Detect which cell encompasses the target text, then output its (X, Y) center coordinate. 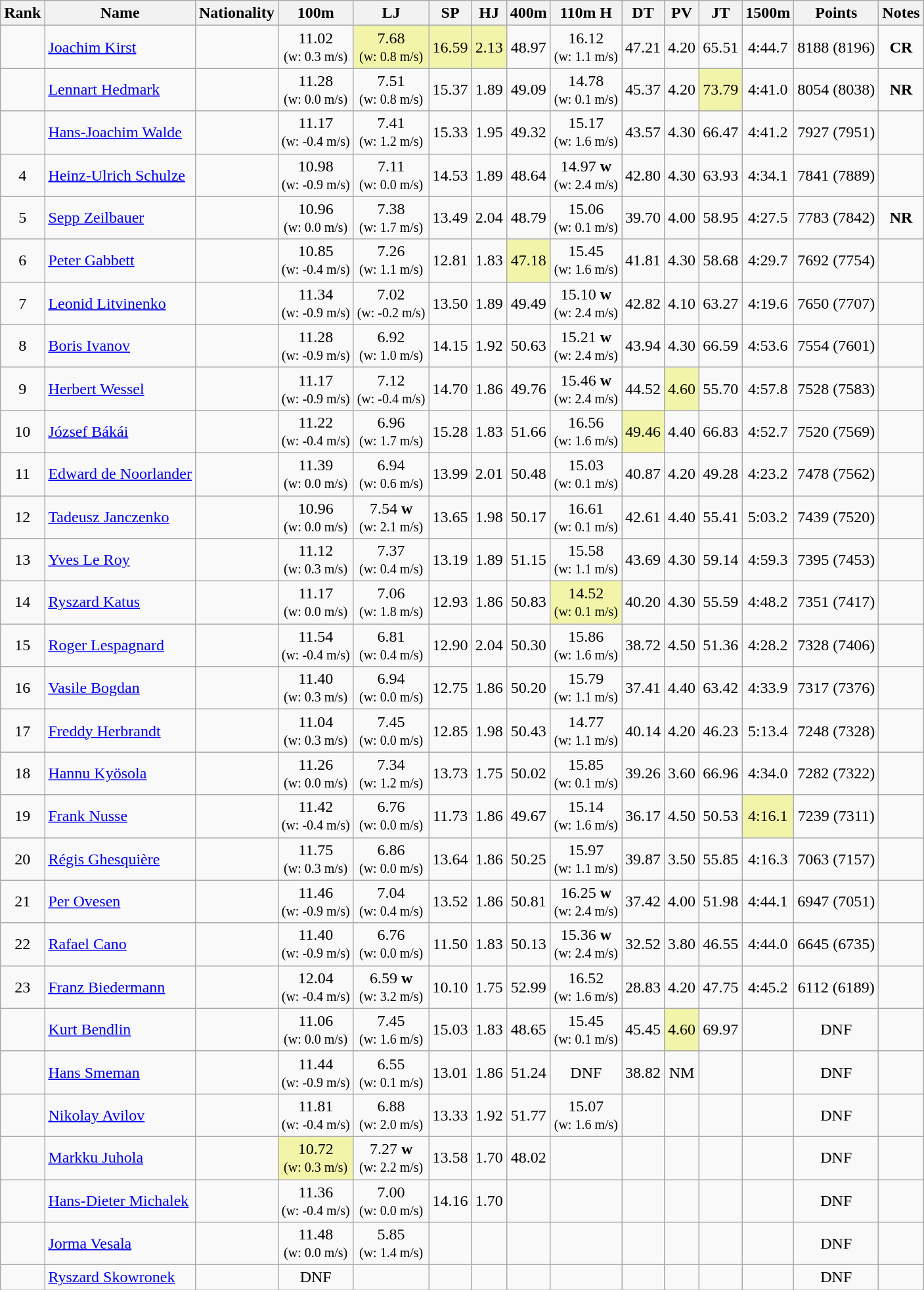
7.37(w: 0.4 m/s) (391, 560)
5:13.4 (768, 730)
Peter Gabbett (120, 260)
6947 (7051) (837, 901)
49.49 (528, 303)
63.93 (721, 175)
8188 (8196) (837, 47)
4:27.5 (768, 218)
CR (901, 47)
46.23 (721, 730)
2.01 (489, 474)
1500m (768, 13)
7.27 w(w: 2.2 m/s) (391, 1157)
49.09 (528, 89)
4:34.0 (768, 774)
55.85 (721, 859)
6645 (6735) (837, 945)
51.77 (528, 1115)
7.34(w: 1.2 m/s) (391, 774)
50.63 (528, 345)
15.07(w: 1.6 m/s) (586, 1115)
15.46 w(w: 2.4 m/s) (586, 389)
47.18 (528, 260)
Name (120, 13)
36.17 (642, 816)
7239 (7311) (837, 816)
15 (22, 645)
Nationality (236, 13)
14.70 (451, 389)
15.17(w: 1.6 m/s) (586, 133)
7.26(w: 1.1 m/s) (391, 260)
49.67 (528, 816)
11.40(w: 0.3 m/s) (315, 688)
13.49 (451, 218)
40.87 (642, 474)
7692 (7754) (837, 260)
11.12(w: 0.3 m/s) (315, 560)
37.41 (642, 688)
50.13 (528, 945)
7.45(w: 0.0 m/s) (391, 730)
4:34.1 (768, 175)
7.51(w: 0.8 m/s) (391, 89)
Notes (901, 13)
46.55 (721, 945)
23 (22, 987)
Rafael Cano (120, 945)
20 (22, 859)
59.14 (721, 560)
13.19 (451, 560)
7.54 w(w: 2.1 m/s) (391, 516)
48.97 (528, 47)
15.45(w: 1.6 m/s) (586, 260)
40.20 (642, 603)
3.60 (682, 774)
28.83 (642, 987)
16.59 (451, 47)
11.46(w: -0.9 m/s) (315, 901)
4:41.0 (768, 89)
Per Ovesen (120, 901)
11.36(w: -0.4 m/s) (315, 1201)
4 (22, 175)
3.50 (682, 859)
43.69 (642, 560)
11.17(w: -0.4 m/s) (315, 133)
7.02(w: -0.2 m/s) (391, 303)
7520 (7569) (837, 431)
15.36 w(w: 2.4 m/s) (586, 945)
7927 (7951) (837, 133)
7439 (7520) (837, 516)
51.98 (721, 901)
50.53 (721, 816)
SP (451, 13)
49.46 (642, 431)
11.28(w: -0.9 m/s) (315, 345)
8054 (8038) (837, 89)
13.01 (451, 1072)
14 (22, 603)
Roger Lespagnard (120, 645)
4:41.2 (768, 133)
11.40(w: -0.9 m/s) (315, 945)
14.52(w: 0.1 m/s) (586, 603)
4:28.2 (768, 645)
Kurt Bendlin (120, 1030)
7528 (7583) (837, 389)
Ryszard Skowronek (120, 1278)
17 (22, 730)
11.48(w: 0.0 m/s) (315, 1244)
Markku Juhola (120, 1157)
51.66 (528, 431)
42.61 (642, 516)
Yves Le Roy (120, 560)
66.59 (721, 345)
7317 (7376) (837, 688)
7650 (7707) (837, 303)
110m H (586, 13)
6.59 w(w: 3.2 m/s) (391, 987)
40.14 (642, 730)
7783 (7842) (837, 218)
7478 (7562) (837, 474)
Frank Nusse (120, 816)
7395 (7453) (837, 560)
Franz Biedermann (120, 987)
15.06(w: 0.1 m/s) (586, 218)
38.82 (642, 1072)
12 (22, 516)
15.33 (451, 133)
11.75(w: 0.3 m/s) (315, 859)
50.20 (528, 688)
5.85(w: 1.4 m/s) (391, 1244)
15.58(w: 1.1 m/s) (586, 560)
12.90 (451, 645)
16.52(w: 1.6 m/s) (586, 987)
4:29.7 (768, 260)
4:53.6 (768, 345)
55.41 (721, 516)
Edward de Noorlander (120, 474)
37.42 (642, 901)
19 (22, 816)
11.73 (451, 816)
Hans Smeman (120, 1072)
1.95 (489, 133)
6 (22, 260)
7248 (7328) (837, 730)
55.59 (721, 603)
16.12(w: 1.1 m/s) (586, 47)
6.94(w: 0.6 m/s) (391, 474)
16.25 w(w: 2.4 m/s) (586, 901)
50.02 (528, 774)
18 (22, 774)
11.02(w: 0.3 m/s) (315, 47)
32.52 (642, 945)
7.00(w: 0.0 m/s) (391, 1201)
4.10 (682, 303)
6.88(w: 2.0 m/s) (391, 1115)
Rank (22, 13)
49.76 (528, 389)
50.48 (528, 474)
12.85 (451, 730)
69.97 (721, 1030)
11.17(w: -0.9 m/s) (315, 389)
Jorma Vesala (120, 1244)
14.78(w: 0.1 m/s) (586, 89)
49.32 (528, 133)
13.64 (451, 859)
48.64 (528, 175)
14.53 (451, 175)
14.16 (451, 1201)
4:23.2 (768, 474)
11.34(w: -0.9 m/s) (315, 303)
45.37 (642, 89)
15.79(w: 1.1 m/s) (586, 688)
4:45.2 (768, 987)
13.58 (451, 1157)
50.81 (528, 901)
7.38(w: 1.7 m/s) (391, 218)
42.82 (642, 303)
7063 (7157) (837, 859)
7282 (7322) (837, 774)
11 (22, 474)
21 (22, 901)
55.70 (721, 389)
12.75 (451, 688)
15.03 (451, 1030)
66.47 (721, 133)
Freddy Herbrandt (120, 730)
11.54(w: -0.4 m/s) (315, 645)
6.96(w: 1.7 m/s) (391, 431)
12.93 (451, 603)
41.81 (642, 260)
63.27 (721, 303)
48.79 (528, 218)
Hannu Kyösola (120, 774)
400m (528, 13)
6.81(w: 0.4 m/s) (391, 645)
47.21 (642, 47)
15.10 w(w: 2.4 m/s) (586, 303)
7.68(w: 0.8 m/s) (391, 47)
4:16.3 (768, 859)
50.25 (528, 859)
2.13 (489, 47)
6.55(w: 0.1 m/s) (391, 1072)
15.28 (451, 431)
Régis Ghesquière (120, 859)
Leonid Litvinenko (120, 303)
10.85(w: -0.4 m/s) (315, 260)
39.26 (642, 774)
4:33.9 (768, 688)
51.15 (528, 560)
6112 (6189) (837, 987)
5:03.2 (768, 516)
7 (22, 303)
NM (682, 1072)
Hans-Dieter Michalek (120, 1201)
JT (721, 13)
13.65 (451, 516)
11.42(w: -0.4 m/s) (315, 816)
Ryszard Katus (120, 603)
15.97(w: 1.1 m/s) (586, 859)
13.33 (451, 1115)
15.45(w: 0.1 m/s) (586, 1030)
11.39(w: 0.0 m/s) (315, 474)
3.80 (682, 945)
49.28 (721, 474)
100m (315, 13)
11.04(w: 0.3 m/s) (315, 730)
Heinz-Ulrich Schulze (120, 175)
16 (22, 688)
22 (22, 945)
HJ (489, 13)
12.04(w: -0.4 m/s) (315, 987)
6.94(w: 0.0 m/s) (391, 688)
5 (22, 218)
10.98(w: -0.9 m/s) (315, 175)
11.17(w: 0.0 m/s) (315, 603)
LJ (391, 13)
66.83 (721, 431)
16.61(w: 0.1 m/s) (586, 516)
10 (22, 431)
58.68 (721, 260)
Vasile Bogdan (120, 688)
11.06(w: 0.0 m/s) (315, 1030)
50.17 (528, 516)
7.04(w: 0.4 m/s) (391, 901)
11.44(w: -0.9 m/s) (315, 1072)
39.70 (642, 218)
51.24 (528, 1072)
Points (837, 13)
Joachim Kirst (120, 47)
15.37 (451, 89)
51.36 (721, 645)
48.65 (528, 1030)
15.86(w: 1.6 m/s) (586, 645)
63.42 (721, 688)
József Bákái (120, 431)
7841 (7889) (837, 175)
7.12(w: -0.4 m/s) (391, 389)
43.57 (642, 133)
7.45(w: 1.6 m/s) (391, 1030)
15.85(w: 0.1 m/s) (586, 774)
13.50 (451, 303)
DT (642, 13)
7.06(w: 1.8 m/s) (391, 603)
7351 (7417) (837, 603)
Herbert Wessel (120, 389)
10.10 (451, 987)
14.77(w: 1.1 m/s) (586, 730)
73.79 (721, 89)
43.94 (642, 345)
65.51 (721, 47)
4:59.3 (768, 560)
48.02 (528, 1157)
11.22(w: -0.4 m/s) (315, 431)
4:19.6 (768, 303)
50.83 (528, 603)
45.45 (642, 1030)
50.43 (528, 730)
12.81 (451, 260)
Tadeusz Janczenko (120, 516)
4:57.8 (768, 389)
4:44.0 (768, 945)
50.30 (528, 645)
11.50 (451, 945)
10.72(w: 0.3 m/s) (315, 1157)
13.73 (451, 774)
4:16.1 (768, 816)
66.96 (721, 774)
7.41(w: 1.2 m/s) (391, 133)
4:52.7 (768, 431)
7328 (7406) (837, 645)
11.28(w: 0.0 m/s) (315, 89)
38.72 (642, 645)
9 (22, 389)
Hans-Joachim Walde (120, 133)
11.26(w: 0.0 m/s) (315, 774)
15.14(w: 1.6 m/s) (586, 816)
Boris Ivanov (120, 345)
4:44.1 (768, 901)
PV (682, 13)
42.80 (642, 175)
14.97 w(w: 2.4 m/s) (586, 175)
44.52 (642, 389)
39.87 (642, 859)
15.21 w(w: 2.4 m/s) (586, 345)
14.15 (451, 345)
4:44.7 (768, 47)
6.86(w: 0.0 m/s) (391, 859)
13.99 (451, 474)
8 (22, 345)
16.56(w: 1.6 m/s) (586, 431)
Nikolay Avilov (120, 1115)
47.75 (721, 987)
11.81(w: -0.4 m/s) (315, 1115)
6.92(w: 1.0 m/s) (391, 345)
7554 (7601) (837, 345)
52.99 (528, 987)
15.03(w: 0.1 m/s) (586, 474)
13 (22, 560)
Lennart Hedmark (120, 89)
Sepp Zeilbauer (120, 218)
58.95 (721, 218)
4:48.2 (768, 603)
7.11(w: 0.0 m/s) (391, 175)
13.52 (451, 901)
